Scan for the cell matching the given text and deliver its [X, Y] coordinate at center. 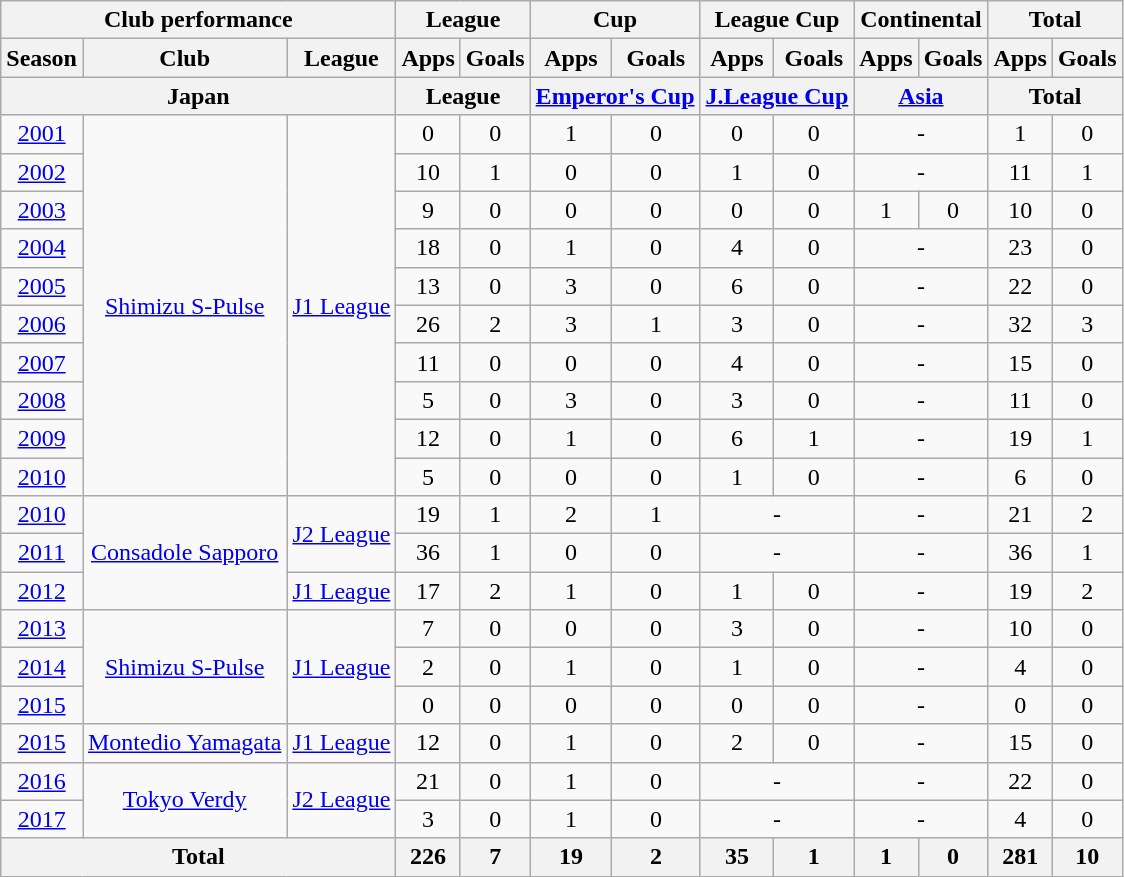
2014 [42, 667]
League Cup [777, 20]
35 [737, 857]
Club performance [198, 20]
2013 [42, 629]
Tokyo Verdy [184, 800]
Club [184, 58]
2009 [42, 438]
2007 [42, 362]
2011 [42, 553]
J.League Cup [777, 96]
Japan [198, 96]
2001 [42, 134]
2016 [42, 781]
9 [428, 210]
Cup [615, 20]
Emperor's Cup [615, 96]
26 [428, 324]
Season [42, 58]
281 [1020, 857]
2005 [42, 286]
2012 [42, 591]
Montedio Yamagata [184, 743]
2017 [42, 819]
2003 [42, 210]
Asia [921, 96]
226 [428, 857]
2008 [42, 400]
Consadole Sapporo [184, 553]
2002 [42, 172]
23 [1020, 248]
32 [1020, 324]
17 [428, 591]
13 [428, 286]
Continental [921, 20]
2006 [42, 324]
18 [428, 248]
2004 [42, 248]
